Scan for the cell matching the given text and deliver its [x, y] coordinate at center. 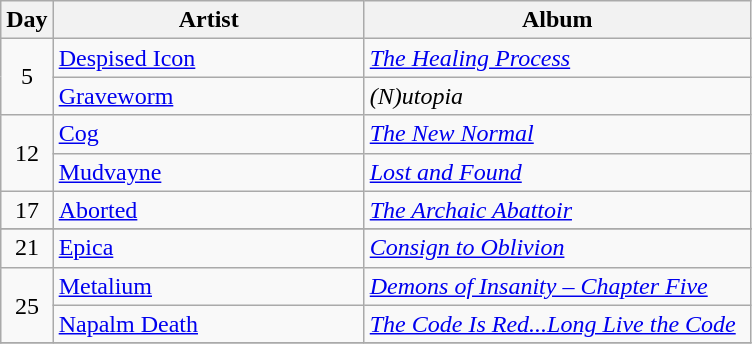
12 [27, 153]
Despised Icon [208, 58]
Consign to Oblivion [557, 248]
Artist [208, 20]
Album [557, 20]
Napalm Death [208, 324]
The Archaic Abattoir [557, 210]
Cog [208, 134]
21 [27, 248]
The Code Is Red...Long Live the Code [557, 324]
Epica [208, 248]
The New Normal [557, 134]
Mudvayne [208, 172]
Day [27, 20]
5 [27, 77]
Demons of Insanity – Chapter Five [557, 286]
Metalium [208, 286]
The Healing Process [557, 58]
(N)utopia [557, 96]
17 [27, 210]
Graveworm [208, 96]
Aborted [208, 210]
25 [27, 305]
Lost and Found [557, 172]
